Return [X, Y] of the center of cell containing provided text 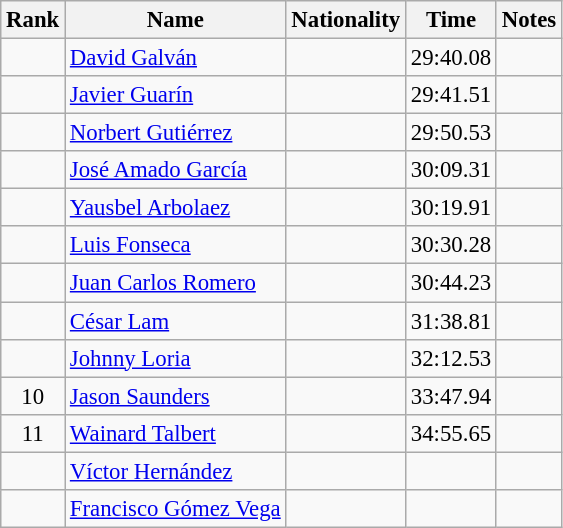
Juan Carlos Romero [176, 283]
Jason Saunders [176, 396]
Luis Fonseca [176, 245]
Time [450, 20]
Nationality [346, 20]
Notes [528, 20]
30:19.91 [450, 208]
José Amado García [176, 170]
Víctor Hernández [176, 471]
Name [176, 20]
31:38.81 [450, 321]
Rank [33, 20]
34:55.65 [450, 433]
33:47.94 [450, 396]
David Galván [176, 58]
Yausbel Arbolaez [176, 208]
29:41.51 [450, 95]
10 [33, 396]
Norbert Gutiérrez [176, 133]
Johnny Loria [176, 358]
29:40.08 [450, 58]
30:30.28 [450, 245]
29:50.53 [450, 133]
Francisco Gómez Vega [176, 509]
César Lam [176, 321]
Wainard Talbert [176, 433]
Javier Guarín [176, 95]
30:09.31 [450, 170]
32:12.53 [450, 358]
30:44.23 [450, 283]
11 [33, 433]
